Output the [x, y] coordinate of the center of the cell containing the given text.  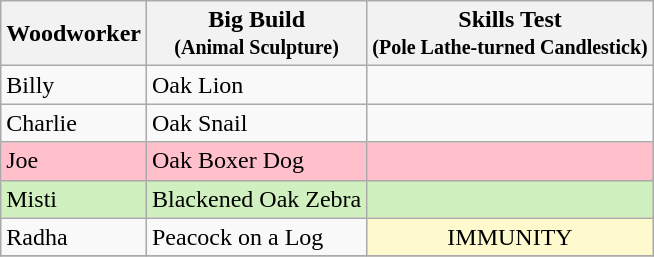
Charlie [74, 123]
Oak Snail [256, 123]
Billy [74, 85]
Skills Test(Pole Lathe-turned Candlestick) [510, 34]
Oak Lion [256, 85]
Big Build(Animal Sculpture) [256, 34]
Woodworker [74, 34]
Radha [74, 237]
Misti [74, 199]
Blackened Oak Zebra [256, 199]
Oak Boxer Dog [256, 161]
IMMUNITY [510, 237]
Joe [74, 161]
Peacock on a Log [256, 237]
